Search for the cell housing the specified text and yield its (X, Y) center coordinate. 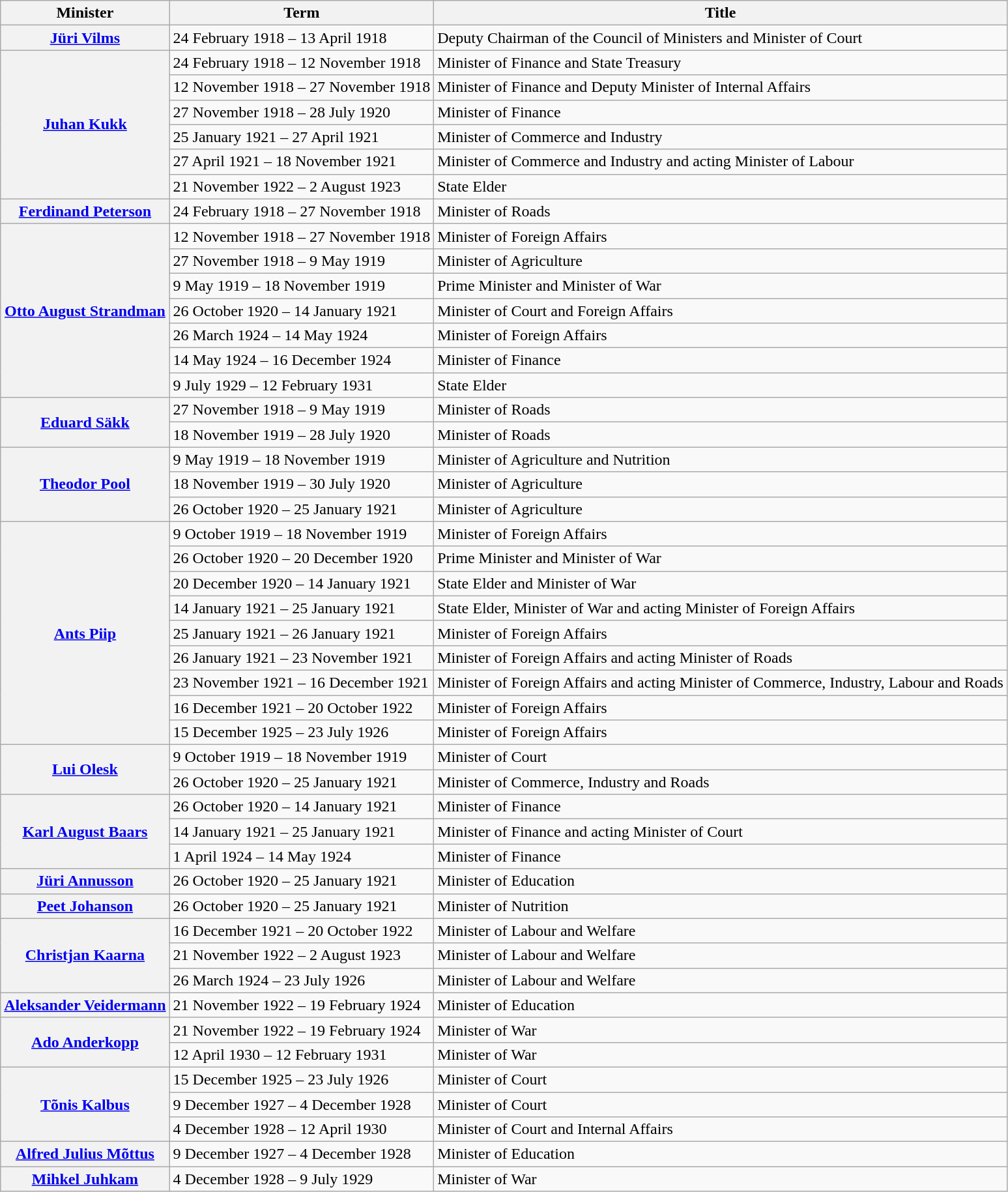
Aleksander Veidermann (85, 1005)
Jüri Annusson (85, 881)
14 May 1924 – 16 December 1924 (302, 360)
Eduard Säkk (85, 422)
27 November 1918 – 28 July 1920 (302, 112)
Term (302, 13)
12 April 1930 – 12 February 1931 (302, 1054)
24 February 1918 – 12 November 1918 (302, 63)
Otto August Strandman (85, 310)
Title (721, 13)
Minister of Finance and State Treasury (721, 63)
Minister of Commerce and Industry (721, 137)
Ants Piip (85, 633)
Minister of Nutrition (721, 906)
Minister of Commerce, Industry and Roads (721, 782)
State Elder and Minister of War (721, 583)
25 January 1921 – 27 April 1921 (302, 137)
Minister (85, 13)
Minister of Court and Foreign Affairs (721, 311)
Minister of Finance and Deputy Minister of Internal Affairs (721, 87)
26 October 1920 – 20 December 1920 (302, 559)
4 December 1928 – 9 July 1929 (302, 1179)
24 February 1918 – 27 November 1918 (302, 211)
Karl August Baars (85, 832)
25 January 1921 – 26 January 1921 (302, 633)
Minister of Foreign Affairs and acting Minister of Commerce, Industry, Labour and Roads (721, 682)
18 November 1919 – 30 July 1920 (302, 484)
27 April 1921 – 18 November 1921 (302, 162)
1 April 1924 – 14 May 1924 (302, 856)
Christjan Kaarna (85, 955)
Tõnis Kalbus (85, 1104)
Ado Anderkopp (85, 1042)
24 February 1918 – 13 April 1918 (302, 38)
Theodor Pool (85, 484)
Jüri Vilms (85, 38)
Deputy Chairman of the Council of Ministers and Minister of Court (721, 38)
Minister of Foreign Affairs and acting Minister of Roads (721, 658)
Minister of Court and Internal Affairs (721, 1129)
4 December 1928 – 12 April 1930 (302, 1129)
Alfred Julius Mõttus (85, 1154)
26 March 1924 – 14 May 1924 (302, 336)
State Elder, Minister of War and acting Minister of Foreign Affairs (721, 608)
Juhan Kukk (85, 124)
23 November 1921 – 16 December 1921 (302, 682)
Mihkel Juhkam (85, 1179)
26 March 1924 – 23 July 1926 (302, 980)
9 July 1929 – 12 February 1931 (302, 385)
18 November 1919 – 28 July 1920 (302, 435)
Lui Olesk (85, 770)
Minister of Finance and acting Minister of Court (721, 832)
26 January 1921 – 23 November 1921 (302, 658)
Ferdinand Peterson (85, 211)
Minister of Commerce and Industry and acting Minister of Labour (721, 162)
20 December 1920 – 14 January 1921 (302, 583)
Minister of Agriculture and Nutrition (721, 459)
Peet Johanson (85, 906)
